Locate the cell with the specified text and output its (x, y) center coordinate. 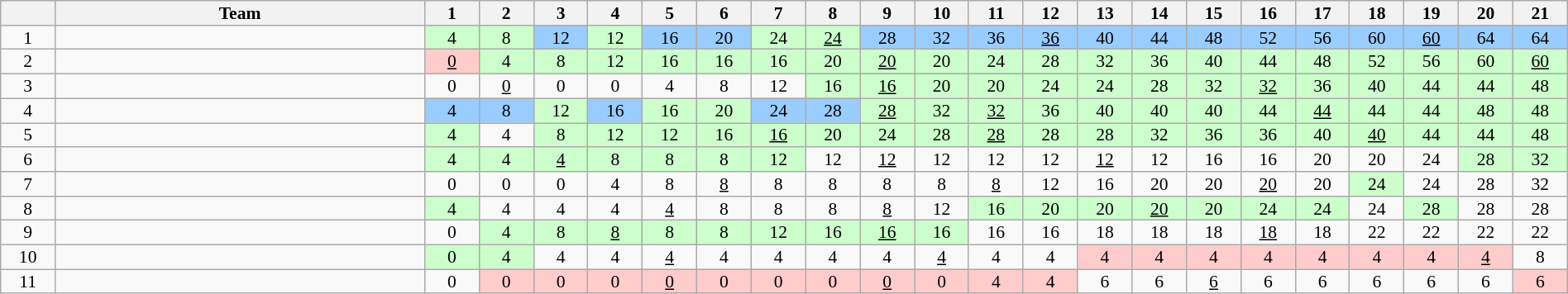
19 (1432, 13)
Team (240, 13)
17 (1322, 13)
14 (1159, 13)
13 (1105, 13)
15 (1214, 13)
21 (1540, 13)
